From the cell containing the given text, extract its center point as (X, Y) coordinate. 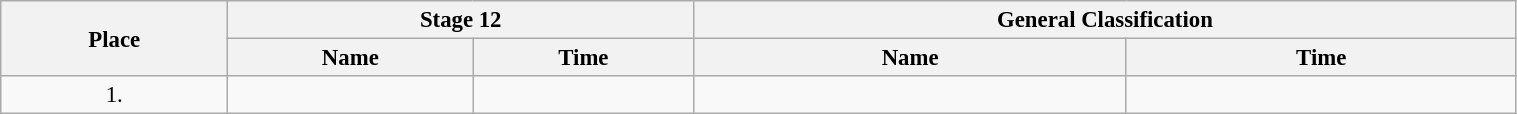
1. (114, 95)
General Classification (1105, 20)
Stage 12 (461, 20)
Place (114, 38)
